Return the [x, y] coordinate for the center point of the cell that contains the specified text.  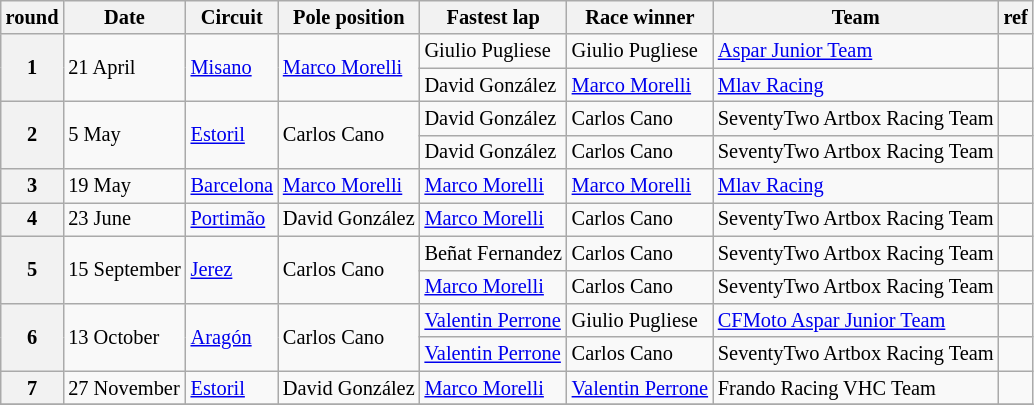
1 [32, 68]
Fastest lap [494, 17]
7 [32, 388]
15 September [124, 270]
round [32, 17]
13 October [124, 336]
2 [32, 134]
Portimão [232, 219]
5 May [124, 134]
19 May [124, 186]
Circuit [232, 17]
Race winner [640, 17]
Misano [232, 68]
23 June [124, 219]
Date [124, 17]
27 November [124, 388]
Jerez [232, 270]
Team [856, 17]
3 [32, 186]
4 [32, 219]
Barcelona [232, 186]
ref [1016, 17]
5 [32, 270]
Aspar Junior Team [856, 51]
Aragón [232, 336]
Frando Racing VHC Team [856, 388]
6 [32, 336]
Pole position [349, 17]
21 April [124, 68]
CFMoto Aspar Junior Team [856, 320]
Beñat Fernandez [494, 253]
